Provide the (x, y) coordinate of the cell's center where the given text is located.  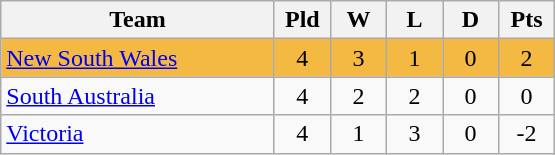
Team (138, 20)
L (414, 20)
W (358, 20)
New South Wales (138, 58)
South Australia (138, 96)
Pts (527, 20)
-2 (527, 134)
Pld (302, 20)
D (470, 20)
Victoria (138, 134)
